Find where the given text appears and provide that cell's center as [x, y] coordinate. 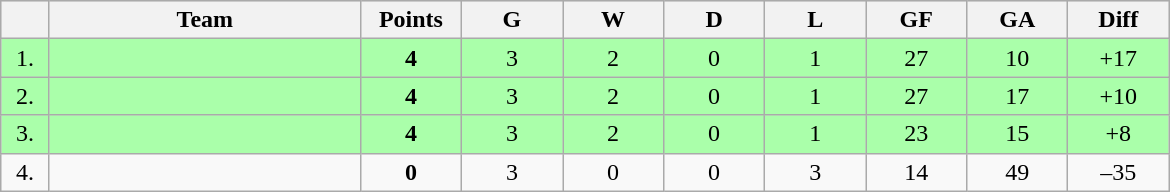
Points [410, 20]
GA [1018, 20]
L [816, 20]
+10 [1118, 96]
1. [26, 58]
2. [26, 96]
G [512, 20]
D [714, 20]
23 [916, 134]
Team [204, 20]
Diff [1118, 20]
17 [1018, 96]
W [612, 20]
14 [916, 172]
3. [26, 134]
GF [916, 20]
49 [1018, 172]
4. [26, 172]
–35 [1118, 172]
+17 [1118, 58]
10 [1018, 58]
15 [1018, 134]
+8 [1118, 134]
